From the cell containing the given text, extract its center point as [x, y] coordinate. 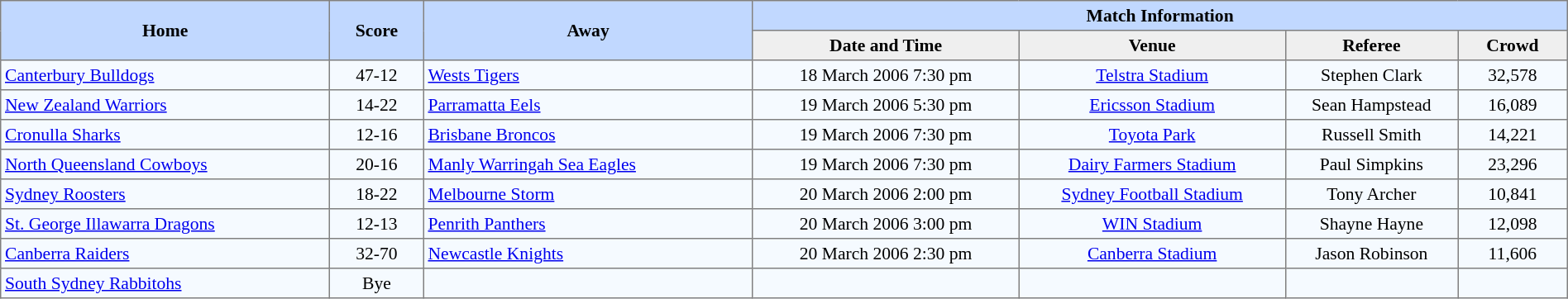
Telstra Stadium [1152, 75]
12,098 [1513, 224]
Ericsson Stadium [1152, 105]
16,089 [1513, 105]
New Zealand Warriors [165, 105]
14,221 [1513, 135]
Canberra Raiders [165, 254]
Parramatta Eels [588, 105]
Crowd [1513, 45]
Newcastle Knights [588, 254]
Canberra Stadium [1152, 254]
Cronulla Sharks [165, 135]
19 March 2006 5:30 pm [886, 105]
20 March 2006 2:30 pm [886, 254]
Stephen Clark [1371, 75]
Sydney Football Stadium [1152, 194]
Date and Time [886, 45]
Referee [1371, 45]
St. George Illawarra Dragons [165, 224]
Venue [1152, 45]
Bye [377, 283]
Paul Simpkins [1371, 164]
20 March 2006 2:00 pm [886, 194]
Tony Archer [1371, 194]
11,606 [1513, 254]
20 March 2006 3:00 pm [886, 224]
Sydney Roosters [165, 194]
10,841 [1513, 194]
Away [588, 31]
14-22 [377, 105]
12-13 [377, 224]
20-16 [377, 164]
18 March 2006 7:30 pm [886, 75]
Canterbury Bulldogs [165, 75]
Shayne Hayne [1371, 224]
Manly Warringah Sea Eagles [588, 164]
47-12 [377, 75]
Toyota Park [1152, 135]
Dairy Farmers Stadium [1152, 164]
South Sydney Rabbitohs [165, 283]
32,578 [1513, 75]
18-22 [377, 194]
Jason Robinson [1371, 254]
Score [377, 31]
North Queensland Cowboys [165, 164]
Wests Tigers [588, 75]
Home [165, 31]
Melbourne Storm [588, 194]
Brisbane Broncos [588, 135]
WIN Stadium [1152, 224]
32-70 [377, 254]
Match Information [1159, 16]
12-16 [377, 135]
Sean Hampstead [1371, 105]
23,296 [1513, 164]
Penrith Panthers [588, 224]
Russell Smith [1371, 135]
